Determine the [x, y] coordinate at the center of the cell enclosing the given text.  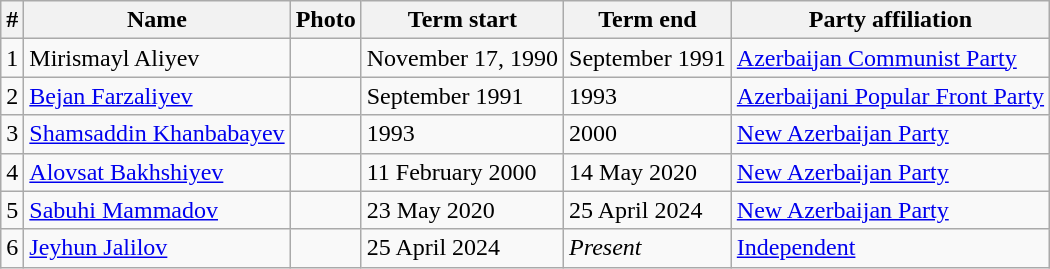
Term start [462, 20]
2 [12, 96]
Party affiliation [890, 20]
Mirismayl Aliyev [157, 58]
Azerbaijan Communist Party [890, 58]
Sabuhi Mammadov [157, 210]
Jeyhun Jalilov [157, 248]
Shamsaddin Khanbabayev [157, 134]
Name [157, 20]
Term end [648, 20]
November 17, 1990 [462, 58]
Azerbaijani Popular Front Party [890, 96]
1 [12, 58]
6 [12, 248]
# [12, 20]
Photo [326, 20]
Independent [890, 248]
Bejan Farzaliyev [157, 96]
4 [12, 172]
3 [12, 134]
11 February 2000 [462, 172]
2000 [648, 134]
14 May 2020 [648, 172]
Present [648, 248]
23 May 2020 [462, 210]
5 [12, 210]
Alovsat Bakhshiyev [157, 172]
